Return [x, y] of the center of cell containing provided text 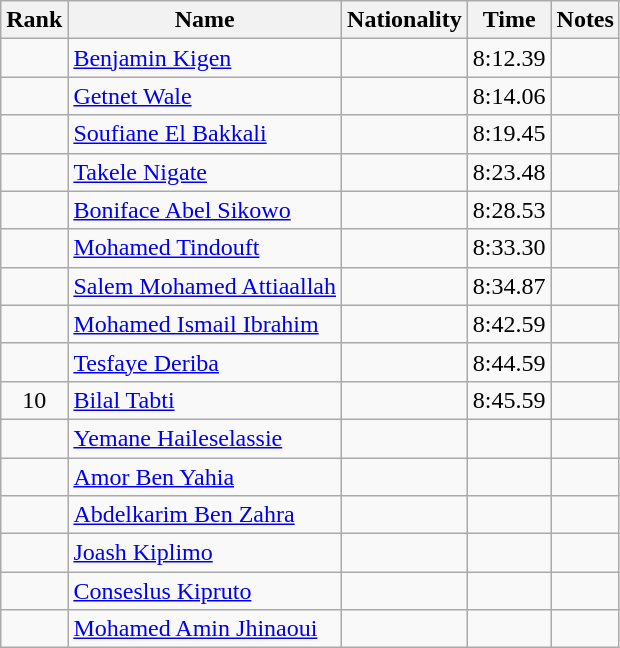
Abdelkarim Ben Zahra [205, 515]
8:45.59 [509, 400]
8:34.87 [509, 286]
Salem Mohamed Attiaallah [205, 286]
Takele Nigate [205, 172]
Mohamed Ismail Ibrahim [205, 324]
8:23.48 [509, 172]
8:42.59 [509, 324]
Tesfaye Deriba [205, 362]
Rank [34, 20]
Soufiane El Bakkali [205, 134]
Mohamed Amin Jhinaoui [205, 629]
Mohamed Tindouft [205, 248]
Time [509, 20]
8:28.53 [509, 210]
Getnet Wale [205, 96]
Boniface Abel Sikowo [205, 210]
8:44.59 [509, 362]
Name [205, 20]
8:12.39 [509, 58]
Bilal Tabti [205, 400]
Nationality [405, 20]
Joash Kiplimo [205, 553]
8:33.30 [509, 248]
Notes [585, 20]
Conseslus Kipruto [205, 591]
Benjamin Kigen [205, 58]
Amor Ben Yahia [205, 477]
8:19.45 [509, 134]
10 [34, 400]
Yemane Haileselassie [205, 438]
8:14.06 [509, 96]
